For the text-containing cell, return its midpoint in (X, Y) coordinate format. 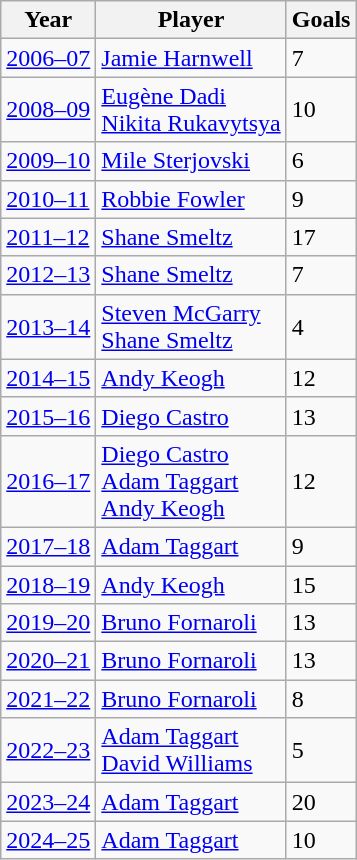
Eugène Dadi Nikita Rukavytsya (191, 110)
2019–20 (48, 623)
2022–23 (48, 750)
2008–09 (48, 110)
8 (321, 699)
Steven McGarry Shane Smeltz (191, 326)
2014–15 (48, 378)
2016–17 (48, 481)
2011–12 (48, 237)
Adam Taggart David Williams (191, 750)
6 (321, 161)
2006–07 (48, 58)
Jamie Harnwell (191, 58)
15 (321, 585)
Diego Castro Adam Taggart Andy Keogh (191, 481)
4 (321, 326)
Player (191, 20)
20 (321, 802)
2017–18 (48, 546)
17 (321, 237)
2018–19 (48, 585)
2015–16 (48, 416)
2023–24 (48, 802)
5 (321, 750)
Goals (321, 20)
Robbie Fowler (191, 199)
2021–22 (48, 699)
2013–14 (48, 326)
2012–13 (48, 275)
2010–11 (48, 199)
Mile Sterjovski (191, 161)
Year (48, 20)
2020–21 (48, 661)
Diego Castro (191, 416)
2024–25 (48, 840)
2009–10 (48, 161)
